Capture the cell that displays the provided text and extract its [X, Y] central coordinate. 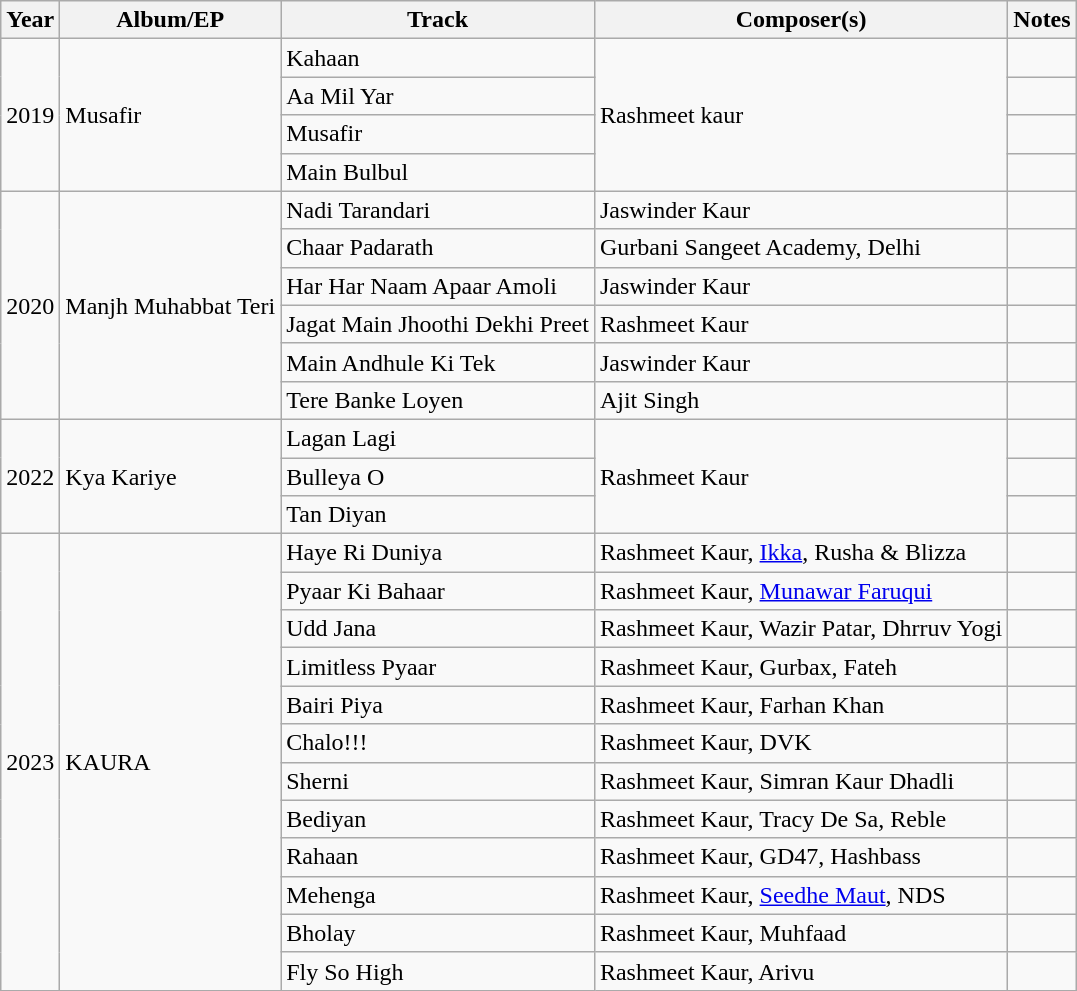
Rashmeet Kaur, Simran Kaur Dhadli [800, 781]
Rashmeet Kaur, Farhan Khan [800, 705]
2023 [30, 762]
2020 [30, 305]
Haye Ri Duniya [438, 553]
Kya Kariye [170, 476]
Chalo!!! [438, 743]
Nadi Tarandari [438, 210]
Rashmeet Kaur, Wazir Patar, Dhrruv Yogi [800, 629]
Jagat Main Jhoothi Dekhi Preet [438, 324]
Main Bulbul [438, 172]
Aa Mil Yar [438, 96]
Rashmeet Kaur, Ikka, Rusha & Blizza [800, 553]
Fly So High [438, 971]
Limitless Pyaar [438, 667]
Manjh Muhabbat Teri [170, 305]
Main Andhule Ki Tek [438, 362]
Gurbani Sangeet Academy, Delhi [800, 248]
Rashmeet Kaur, DVK [800, 743]
Rashmeet Kaur, Arivu [800, 971]
Rashmeet Kaur, Seedhe Maut, NDS [800, 895]
Bulleya O [438, 477]
Har Har Naam Apaar Amoli [438, 286]
Year [30, 20]
Album/EP [170, 20]
Rahaan [438, 857]
Rashmeet Kaur, Tracy De Sa, Reble [800, 819]
Ajit Singh [800, 400]
Track [438, 20]
Composer(s) [800, 20]
KAURA [170, 762]
Mehenga [438, 895]
Rashmeet Kaur, Muhfaad [800, 933]
Chaar Padarath [438, 248]
Tere Banke Loyen [438, 400]
Rashmeet Kaur, Munawar Faruqui [800, 591]
Rashmeet Kaur, Gurbax, Fateh [800, 667]
Lagan Lagi [438, 438]
Notes [1042, 20]
Kahaan [438, 58]
Bediyan [438, 819]
2019 [30, 115]
Rashmeet kaur [800, 115]
Udd Jana [438, 629]
Bairi Piya [438, 705]
Pyaar Ki Bahaar [438, 591]
2022 [30, 476]
Bholay [438, 933]
Sherni [438, 781]
Rashmeet Kaur, GD47, Hashbass [800, 857]
Tan Diyan [438, 515]
